Output the [X, Y] coordinate of the center of the cell containing the given text.  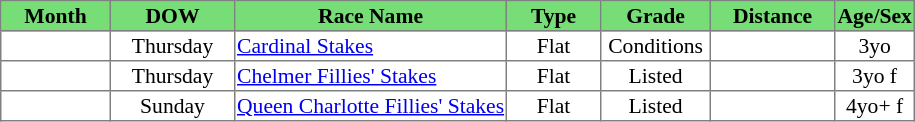
3yo f [875, 76]
Distance [772, 16]
DOW [172, 16]
Conditions [656, 46]
Month [56, 16]
3yo [875, 46]
Grade [656, 16]
Age/Sex [875, 16]
Race Name [371, 16]
Chelmer Fillies' Stakes [371, 76]
4yo+ f [875, 106]
Cardinal Stakes [371, 46]
Queen Charlotte Fillies' Stakes [371, 106]
Sunday [172, 106]
Type [553, 16]
